Capture the cell that displays the provided text and extract its [x, y] central coordinate. 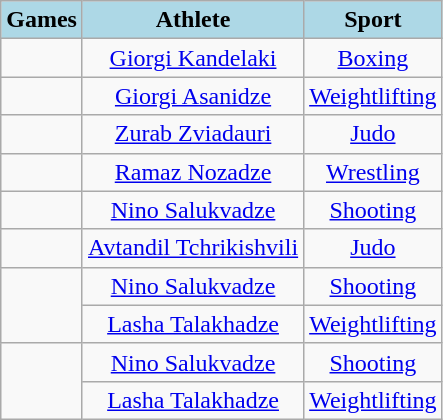
Avtandil Tchrikishvili [192, 248]
Wrestling [373, 172]
Giorgi Asanidze [192, 96]
Ramaz Nozadze [192, 172]
Boxing [373, 58]
Giorgi Kandelaki [192, 58]
Zurab Zviadauri [192, 134]
Sport [373, 20]
Games [42, 20]
Athlete [192, 20]
